From the cell containing the given text, extract its center point as [X, Y] coordinate. 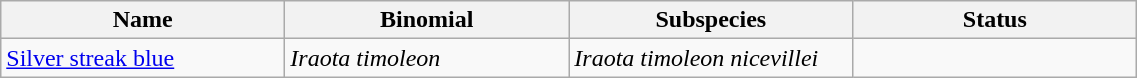
Status [995, 20]
Iraota timoleon [427, 58]
Silver streak blue [143, 58]
Iraota timoleon nicevillei [711, 58]
Subspecies [711, 20]
Name [143, 20]
Binomial [427, 20]
